Scan for the cell matching the given text and deliver its [X, Y] coordinate at center. 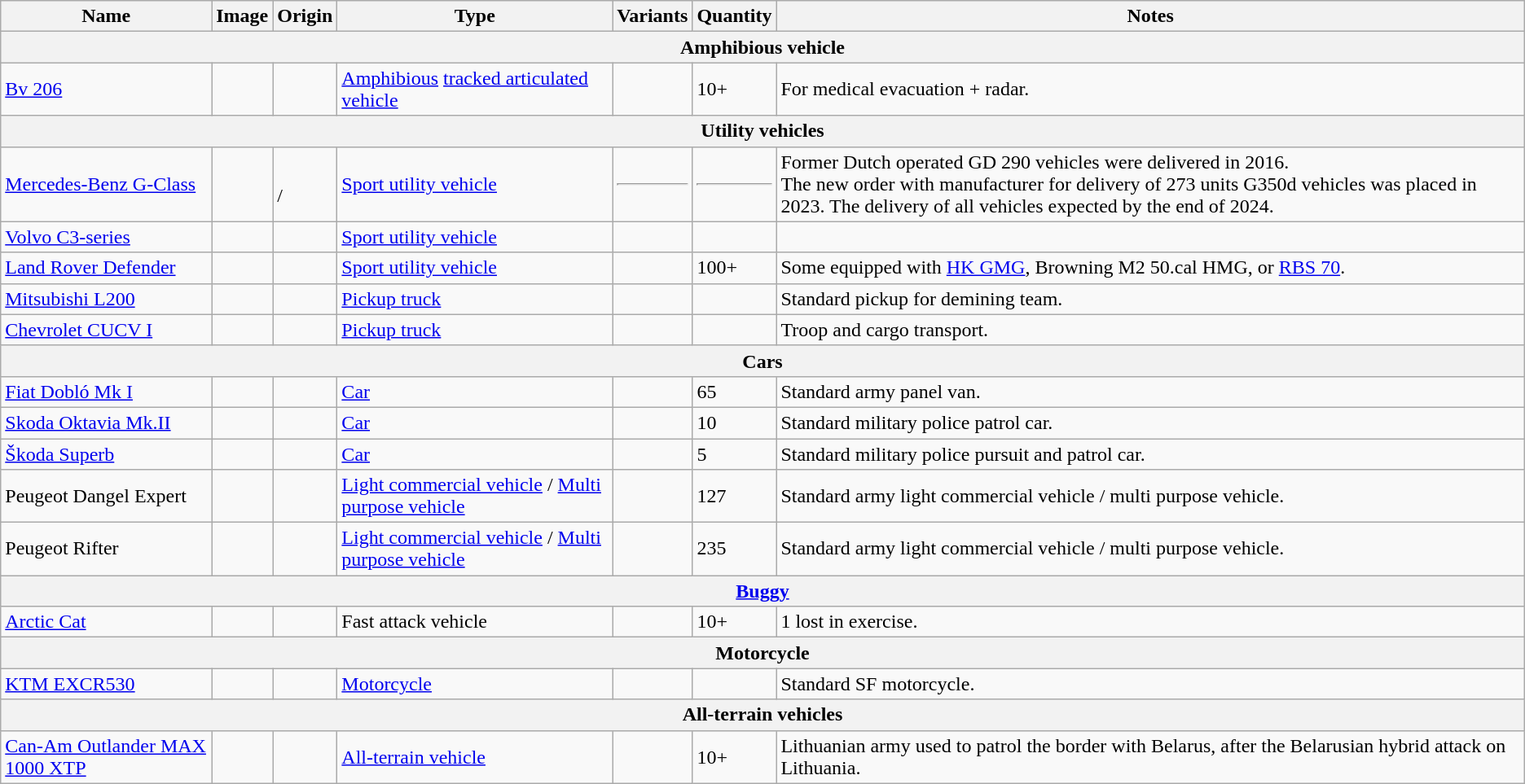
Land Rover Defender [106, 268]
All-terrain vehicles [762, 715]
65 [735, 392]
Name [106, 16]
Bv 206 [106, 90]
Mitsubishi L200 [106, 299]
Image [243, 16]
KTM EXCR530 [106, 684]
Skoda Oktavia Mk.II [106, 423]
Mercedes-Benz G-Class [106, 184]
Buggy [762, 591]
Utility vehicles [762, 131]
Arctic Cat [106, 622]
For medical evacuation + radar. [1150, 90]
Volvo C3-series [106, 237]
Standard SF motorcycle. [1150, 684]
Notes [1150, 16]
Type [475, 16]
127 [735, 497]
Peugeot Rifter [106, 549]
Some equipped with HK GMG, Browning M2 50.cal HMG, or RBS 70. [1150, 268]
Can-Am Outlander MAX 1000 XTP [106, 757]
Amphibious tracked articulated vehicle [475, 90]
Standard army panel van. [1150, 392]
100+ [735, 268]
1 lost in exercise. [1150, 622]
All-terrain vehicle [475, 757]
Variants [653, 16]
Standard military police patrol car. [1150, 423]
Quantity [735, 16]
Amphibious vehicle [762, 47]
Lithuanian army used to patrol the border with Belarus, after the Belarusian hybrid attack on Lithuania. [1150, 757]
Fast attack vehicle [475, 622]
Standard military police pursuit and patrol car. [1150, 453]
Standard pickup for demining team. [1150, 299]
235 [735, 549]
Origin [305, 16]
Cars [762, 361]
Troop and cargo transport. [1150, 330]
10 [735, 423]
Fiat Dobló Mk I [106, 392]
Chevrolet CUCV I [106, 330]
Škoda Superb [106, 453]
5 [735, 453]
Peugeot Dangel Expert [106, 497]
/ [305, 184]
